Determine the [x, y] coordinate at the center of the cell enclosing the given text.  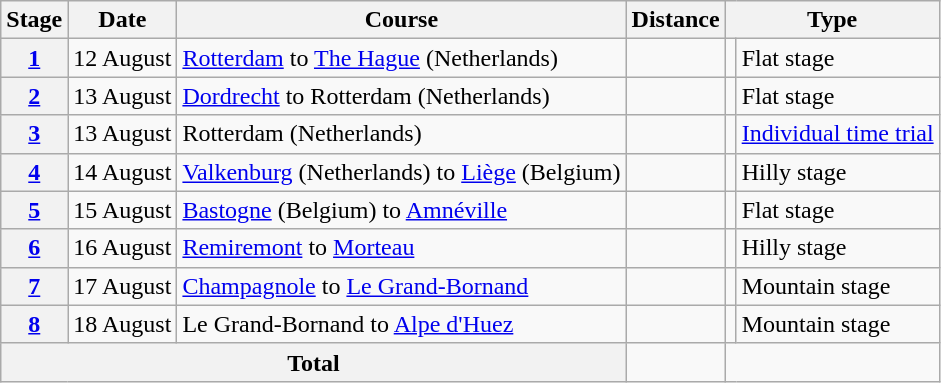
16 August [122, 248]
Total [314, 362]
4 [34, 172]
Individual time trial [838, 134]
Remiremont to Morteau [402, 248]
6 [34, 248]
Type [832, 20]
15 August [122, 210]
12 August [122, 58]
Date [122, 20]
Rotterdam (Netherlands) [402, 134]
Le Grand-Bornand to Alpe d'Huez [402, 324]
5 [34, 210]
2 [34, 96]
Champagnole to Le Grand-Bornand [402, 286]
Bastogne (Belgium) to Amnéville [402, 210]
Course [402, 20]
14 August [122, 172]
18 August [122, 324]
Rotterdam to The Hague (Netherlands) [402, 58]
7 [34, 286]
Stage [34, 20]
8 [34, 324]
Dordrecht to Rotterdam (Netherlands) [402, 96]
Valkenburg (Netherlands) to Liège (Belgium) [402, 172]
1 [34, 58]
17 August [122, 286]
3 [34, 134]
Distance [676, 20]
